Pinpoint the cell where the given text exists, returning its [x, y] midpoint coordinate. 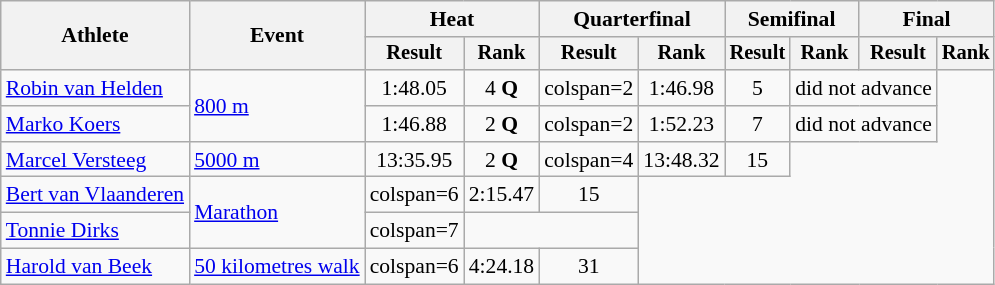
5000 m [277, 160]
4 Q [502, 88]
31 [588, 267]
1:48.05 [414, 88]
Event [277, 36]
800 m [277, 106]
Marathon [277, 212]
13:35.95 [414, 160]
Final [927, 19]
Marcel Versteeg [95, 160]
1:46.98 [681, 88]
50 kilometres walk [277, 267]
Robin van Helden [95, 88]
colspan=7 [414, 231]
colspan=4 [588, 160]
13:48.32 [681, 160]
2:15.47 [502, 195]
1:46.88 [414, 124]
Heat [452, 19]
Bert van Vlaanderen [95, 195]
7 [758, 124]
Tonnie Dirks [95, 231]
1:52.23 [681, 124]
4:24.18 [502, 267]
Quarterfinal [632, 19]
5 [758, 88]
Athlete [95, 36]
Marko Koers [95, 124]
Harold van Beek [95, 267]
Semifinal [792, 19]
